Provide the (x, y) coordinate of the cell's center where the given text is located.  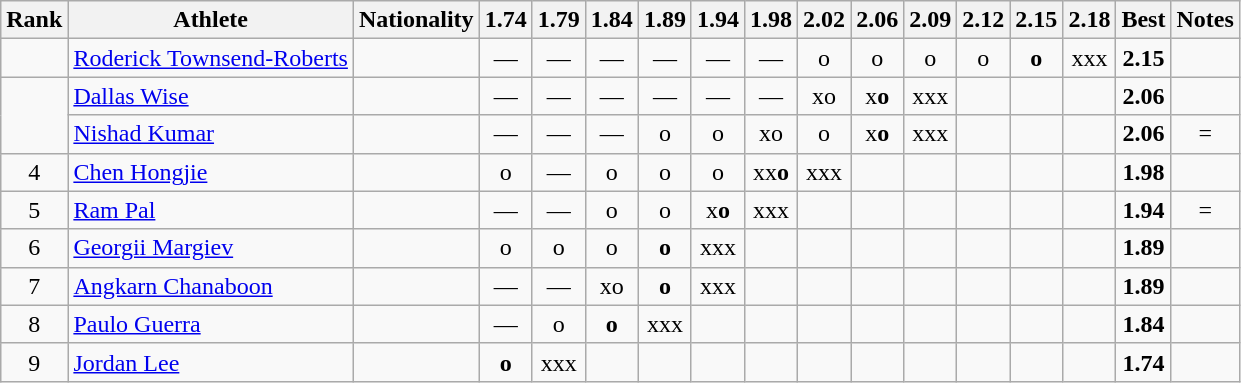
xxo (770, 172)
2.18 (1090, 20)
7 (34, 286)
9 (34, 362)
Georgii Margiev (211, 248)
Nationality (416, 20)
2.09 (930, 20)
Roderick Townsend-Roberts (211, 58)
Notes (1205, 20)
Jordan Lee (211, 362)
Paulo Guerra (211, 324)
5 (34, 210)
Dallas Wise (211, 96)
Nishad Kumar (211, 134)
2.02 (824, 20)
8 (34, 324)
Ram Pal (211, 210)
2.12 (984, 20)
1.79 (558, 20)
6 (34, 248)
Angkarn Chanaboon (211, 286)
Athlete (211, 20)
Best (1144, 20)
4 (34, 172)
Rank (34, 20)
Chen Hongjie (211, 172)
